Search for the cell housing the specified text and yield its [X, Y] center coordinate. 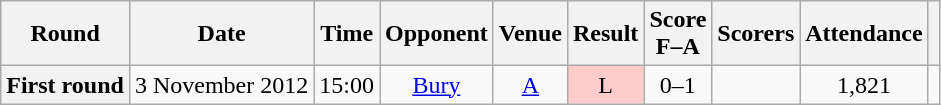
ScoreF–A [678, 34]
Venue [530, 34]
First round [66, 85]
Time [347, 34]
Result [605, 34]
Scorers [756, 34]
Date [221, 34]
0–1 [678, 85]
3 November 2012 [221, 85]
Bury [437, 85]
15:00 [347, 85]
Round [66, 34]
Attendance [864, 34]
Opponent [437, 34]
1,821 [864, 85]
A [530, 85]
L [605, 85]
